Find where the given text appears and provide that cell's center as (X, Y) coordinate. 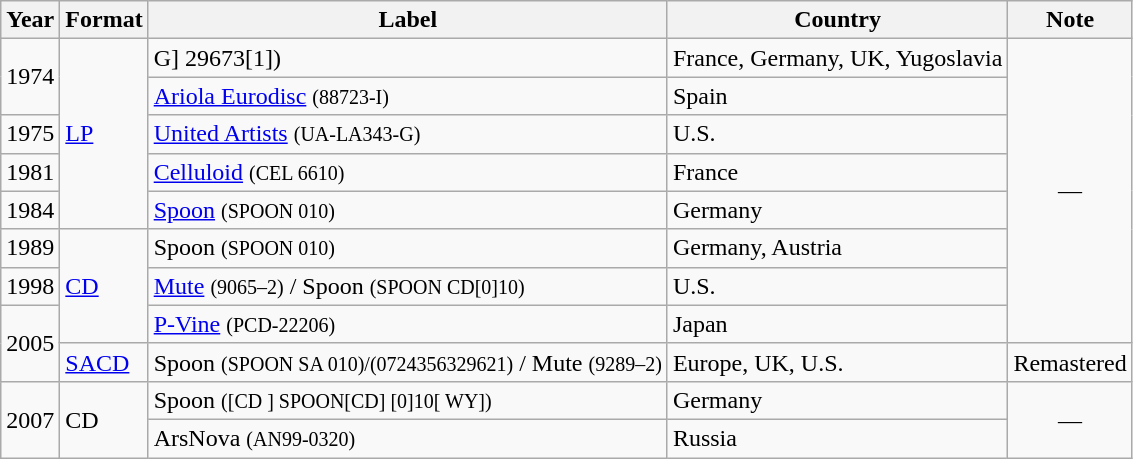
France, Germany, UK, Yugoslavia (838, 58)
Germany, Austria (838, 248)
United Artists (UA-LA343-G) (408, 134)
Japan (838, 324)
Remastered (1070, 362)
1989 (30, 248)
Spoon ([CD ] SPOON[CD] [0]10[ WY]) (408, 400)
Format (104, 20)
Celluloid (CEL 6610) (408, 172)
ArsNova (AN99-0320) (408, 438)
Europe, UK, U.S. (838, 362)
Country (838, 20)
G] 29673[1]) (408, 58)
Mute (9065–2) / Spoon (SPOON CD[0]10) (408, 286)
SACD (104, 362)
Label (408, 20)
Russia (838, 438)
2005 (30, 343)
1998 (30, 286)
Spain (838, 96)
1974 (30, 77)
Year (30, 20)
France (838, 172)
Spoon (SPOON SA 010)/(0724356329621) / Mute (9289–2) (408, 362)
1975 (30, 134)
1984 (30, 210)
P-Vine (PCD-22206) (408, 324)
Ariola Eurodisc (88723-I) (408, 96)
Note (1070, 20)
LP (104, 134)
2007 (30, 419)
1981 (30, 172)
